Detect which cell encompasses the target text, then output its (x, y) center coordinate. 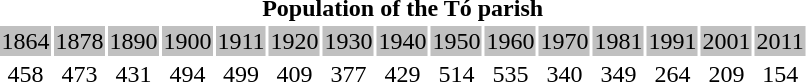
1950 (456, 41)
2011 (780, 41)
1930 (348, 41)
1900 (188, 41)
1878 (80, 41)
2001 (726, 41)
1920 (294, 41)
1890 (134, 41)
1960 (510, 41)
1991 (672, 41)
1911 (241, 41)
1864 (26, 41)
1970 (564, 41)
1981 (618, 41)
1940 (402, 41)
